Provide the [x, y] coordinate of the cell's center where the given text is located.  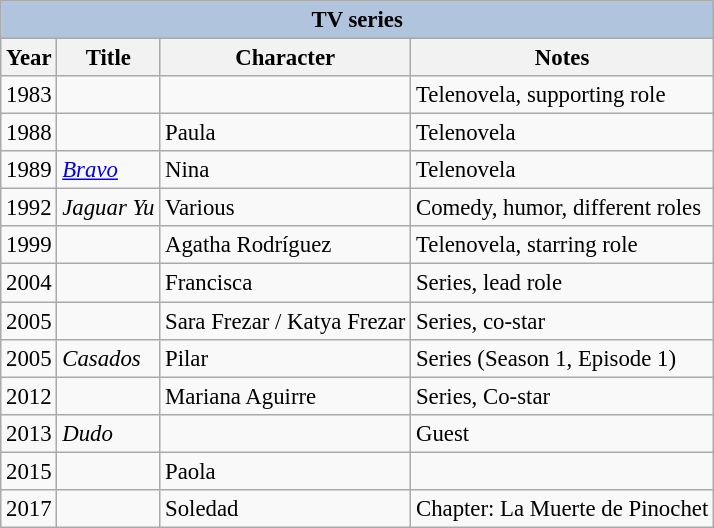
Notes [562, 58]
Mariana Aguirre [286, 396]
Casados [108, 358]
Telenovela, supporting role [562, 95]
Year [29, 58]
1988 [29, 133]
1992 [29, 208]
Guest [562, 433]
Bravo [108, 170]
Dudo [108, 433]
Series, co-star [562, 321]
Various [286, 208]
Series, lead role [562, 283]
Series, Co-star [562, 396]
Comedy, humor, different roles [562, 208]
Nina [286, 170]
Soledad [286, 509]
2004 [29, 283]
1989 [29, 170]
Title [108, 58]
2013 [29, 433]
Francisca [286, 283]
Series (Season 1, Episode 1) [562, 358]
Jaguar Yu [108, 208]
2015 [29, 471]
Chapter: La Muerte de Pinochet [562, 509]
TV series [358, 20]
2012 [29, 396]
Agatha Rodríguez [286, 245]
Telenovela, starring role [562, 245]
Sara Frezar / Katya Frezar [286, 321]
2017 [29, 509]
Pilar [286, 358]
1999 [29, 245]
Paola [286, 471]
Paula [286, 133]
Character [286, 58]
1983 [29, 95]
